Scan for the cell matching the given text and deliver its [x, y] coordinate at center. 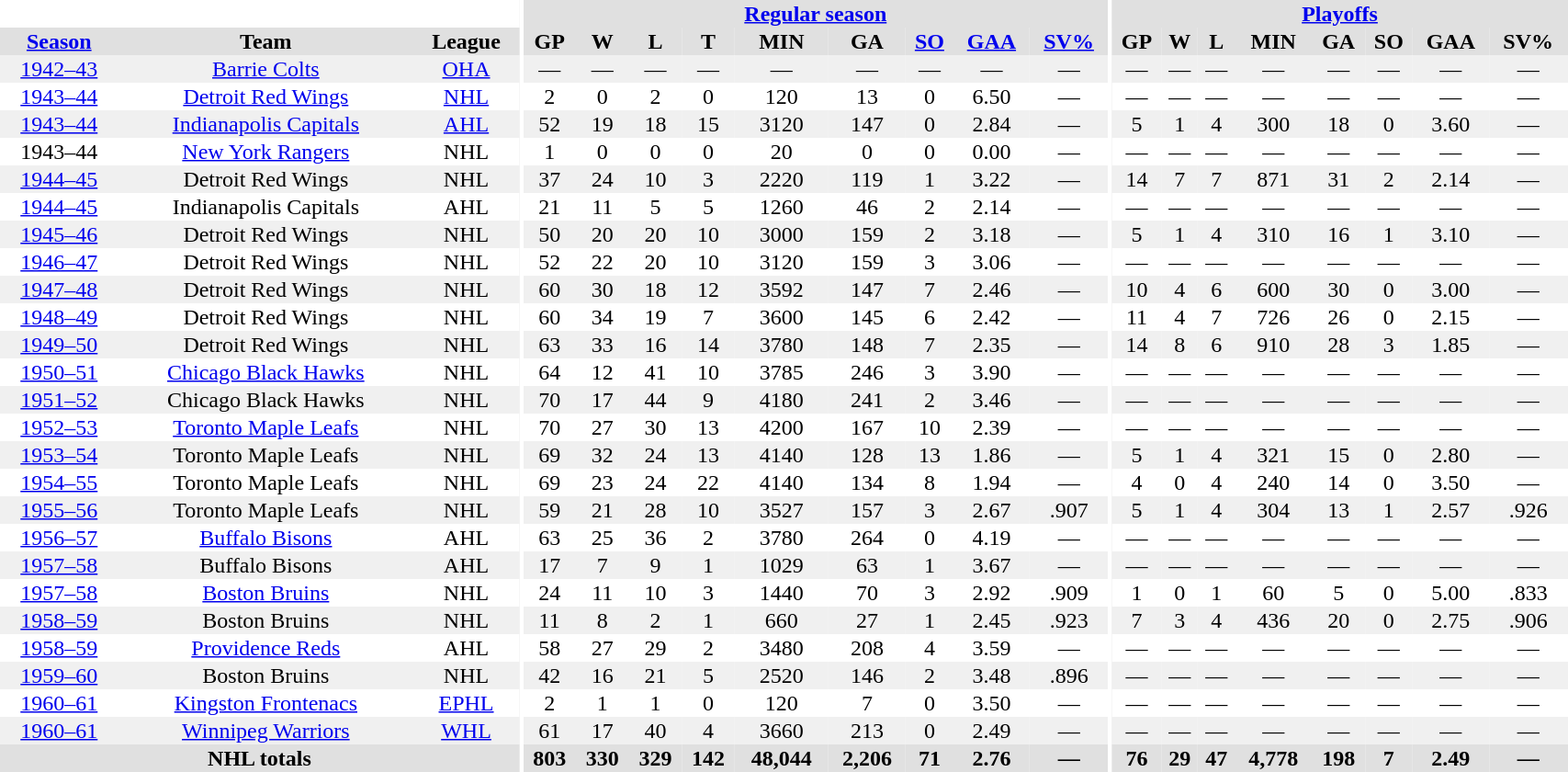
3660 [782, 731]
64 [549, 372]
1947–48 [59, 289]
157 [867, 510]
37 [549, 179]
436 [1273, 620]
208 [867, 648]
2.35 [992, 345]
1955–56 [59, 510]
3.10 [1451, 234]
50 [549, 234]
1440 [782, 593]
59 [549, 510]
2.67 [992, 510]
300 [1273, 124]
2520 [782, 675]
660 [782, 620]
71 [930, 758]
3.60 [1451, 124]
48,044 [782, 758]
803 [549, 758]
41 [656, 372]
4180 [782, 400]
2.42 [992, 317]
310 [1273, 234]
5.00 [1451, 593]
3527 [782, 510]
321 [1273, 455]
3.46 [992, 400]
329 [656, 758]
4200 [782, 427]
1.85 [1451, 345]
58 [549, 648]
2.76 [992, 758]
910 [1273, 345]
1950–51 [59, 372]
1.86 [992, 455]
4,778 [1273, 758]
T [708, 41]
1953–54 [59, 455]
.833 [1529, 593]
3785 [782, 372]
Kingston Frontenacs [266, 703]
34 [603, 317]
1.94 [992, 482]
36 [656, 538]
1945–46 [59, 234]
0.00 [992, 152]
WHL [467, 731]
1949–50 [59, 345]
2.92 [992, 593]
4.19 [992, 538]
1260 [782, 207]
3.22 [992, 179]
2.15 [1451, 317]
46 [867, 207]
Playoffs [1340, 14]
1946–47 [59, 262]
.923 [1069, 620]
167 [867, 427]
NHL totals [259, 758]
2.75 [1451, 620]
2.84 [992, 124]
1952–53 [59, 427]
240 [1273, 482]
600 [1273, 289]
128 [867, 455]
3480 [782, 648]
Season [59, 41]
2.80 [1451, 455]
Team [266, 41]
3000 [782, 234]
330 [603, 758]
1959–60 [59, 675]
.896 [1069, 675]
61 [549, 731]
1954–55 [59, 482]
EPHL [467, 703]
76 [1137, 758]
146 [867, 675]
Barrie Colts [266, 69]
148 [867, 345]
.906 [1529, 620]
2.46 [992, 289]
33 [603, 345]
241 [867, 400]
1948–49 [59, 317]
.909 [1069, 593]
2220 [782, 179]
142 [708, 758]
2,206 [867, 758]
213 [867, 731]
134 [867, 482]
42 [549, 675]
3.59 [992, 648]
.926 [1529, 510]
264 [867, 538]
2.45 [992, 620]
2.39 [992, 427]
1956–57 [59, 538]
1942–43 [59, 69]
3.00 [1451, 289]
Winnipeg Warriors [266, 731]
3.06 [992, 262]
1951–52 [59, 400]
31 [1338, 179]
32 [603, 455]
25 [603, 538]
871 [1273, 179]
2.57 [1451, 510]
726 [1273, 317]
6.50 [992, 96]
3592 [782, 289]
OHA [467, 69]
1029 [782, 565]
40 [656, 731]
47 [1216, 758]
23 [603, 482]
3.67 [992, 565]
.907 [1069, 510]
304 [1273, 510]
198 [1338, 758]
League [467, 41]
3.48 [992, 675]
26 [1338, 317]
3.18 [992, 234]
119 [867, 179]
Providence Reds [266, 648]
246 [867, 372]
44 [656, 400]
New York Rangers [266, 152]
Regular season [816, 14]
145 [867, 317]
3600 [782, 317]
3.90 [992, 372]
